Provide the (X, Y) coordinate of the cell's center where the given text is located.  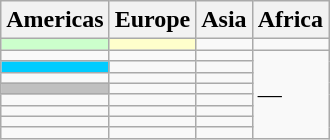
Asia (224, 20)
Africa (290, 20)
— (290, 94)
Europe (152, 20)
Americas (55, 20)
